Determine the (x, y) coordinate at the center of the cell enclosing the given text.  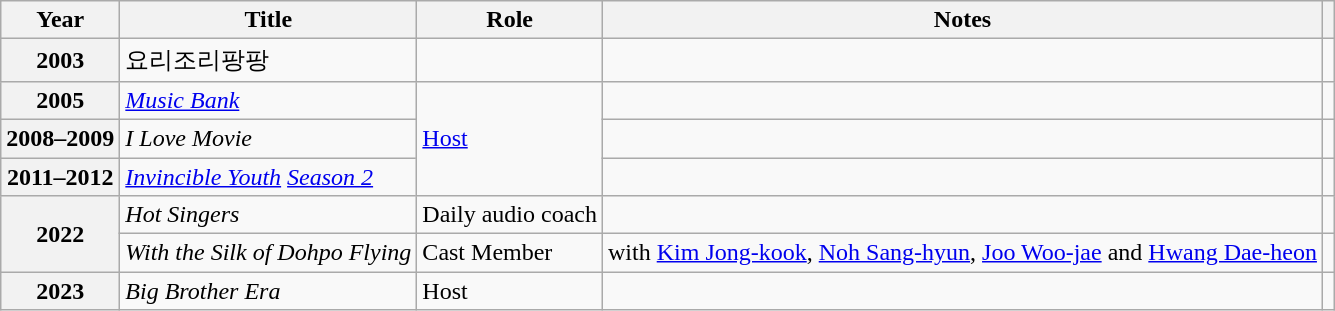
2005 (60, 100)
with Kim Jong-kook, Noh Sang-hyun, Joo Woo-jae and Hwang Dae-heon (963, 253)
2008–2009 (60, 138)
2011–2012 (60, 177)
2022 (60, 234)
Hot Singers (268, 215)
Notes (963, 20)
2003 (60, 60)
2023 (60, 291)
Daily audio coach (510, 215)
Music Bank (268, 100)
With the Silk of Dohpo Flying (268, 253)
요리조리팡팡 (268, 60)
I Love Movie (268, 138)
Big Brother Era (268, 291)
Role (510, 20)
Title (268, 20)
Invincible Youth Season 2 (268, 177)
Cast Member (510, 253)
Year (60, 20)
